Return the (X, Y) coordinate for the center point of the cell that contains the specified text.  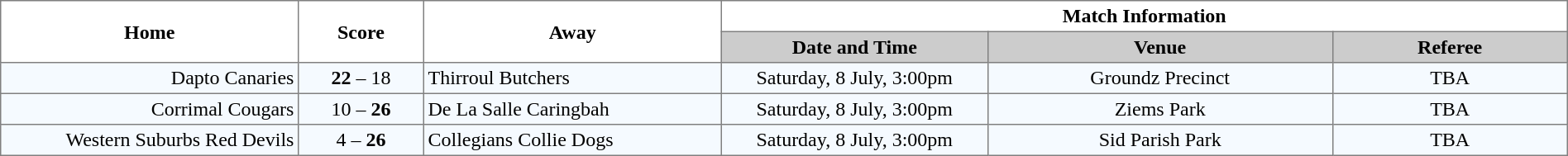
Western Suburbs Red Devils (150, 140)
Corrimal Cougars (150, 109)
Home (150, 31)
Sid Parish Park (1159, 140)
Match Information (1145, 17)
Away (572, 31)
Dapto Canaries (150, 78)
Ziems Park (1159, 109)
Thirroul Butchers (572, 78)
22 – 18 (361, 78)
De La Salle Caringbah (572, 109)
4 – 26 (361, 140)
Referee (1450, 47)
Collegians Collie Dogs (572, 140)
Venue (1159, 47)
Groundz Precinct (1159, 78)
Date and Time (854, 47)
10 – 26 (361, 109)
Score (361, 31)
